Locate the cell with the specified text and output its [x, y] center coordinate. 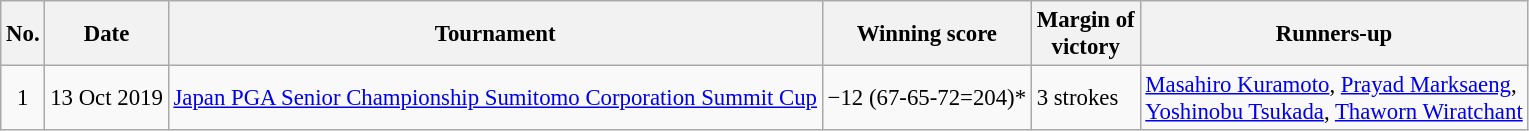
Date [106, 34]
Winning score [926, 34]
Margin ofvictory [1086, 34]
Runners-up [1334, 34]
Japan PGA Senior Championship Sumitomo Corporation Summit Cup [495, 98]
−12 (67-65-72=204)* [926, 98]
No. [23, 34]
3 strokes [1086, 98]
13 Oct 2019 [106, 98]
Tournament [495, 34]
1 [23, 98]
Masahiro Kuramoto, Prayad Marksaeng, Yoshinobu Tsukada, Thaworn Wiratchant [1334, 98]
